Locate the cell with the specified text and output its (X, Y) center coordinate. 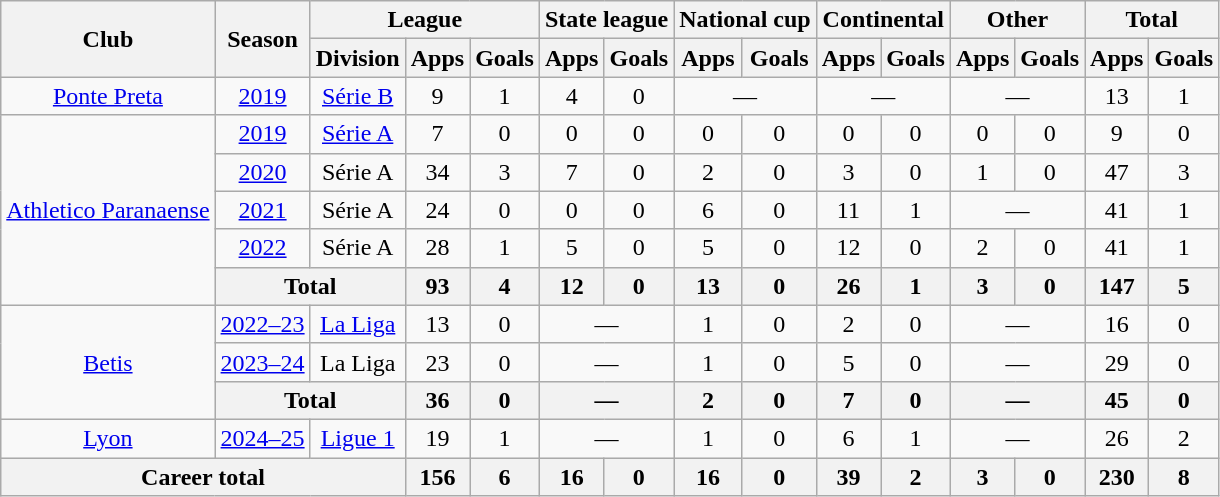
Ligue 1 (358, 438)
Career total (203, 477)
147 (1117, 286)
29 (1117, 362)
39 (848, 477)
Season (262, 39)
230 (1117, 477)
State league (606, 20)
Continental (883, 20)
2021 (262, 210)
Other (1017, 20)
2022 (262, 248)
45 (1117, 400)
League (424, 20)
Série B (358, 96)
28 (437, 248)
National cup (745, 20)
Athletico Paranaense (108, 210)
2024–25 (262, 438)
Ponte Preta (108, 96)
Club (108, 39)
2023–24 (262, 362)
2022–23 (262, 324)
23 (437, 362)
8 (1184, 477)
Betis (108, 362)
36 (437, 400)
11 (848, 210)
Division (358, 58)
47 (1117, 172)
2020 (262, 172)
34 (437, 172)
Lyon (108, 438)
156 (437, 477)
93 (437, 286)
24 (437, 210)
19 (437, 438)
